Find where the given text appears and provide that cell's center as (X, Y) coordinate. 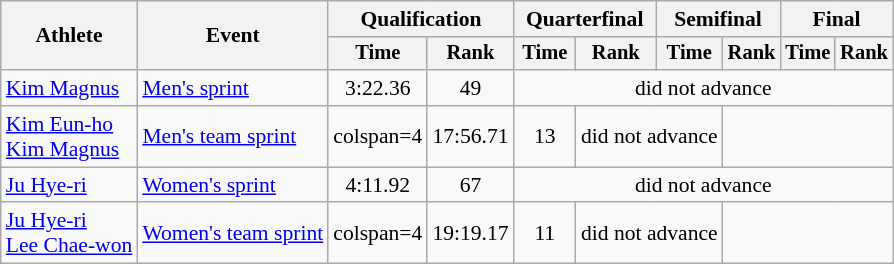
4:11.92 (378, 185)
Ju Hye-ri (70, 185)
67 (470, 185)
Women's sprint (232, 185)
Event (232, 36)
Kim Eun-hoKim Magnus (70, 136)
Kim Magnus (70, 88)
Women's team sprint (232, 234)
Semifinal (718, 19)
3:22.36 (378, 88)
Quarterfinal (585, 19)
Qualification (420, 19)
Ju Hye-riLee Chae-won (70, 234)
49 (470, 88)
Athlete (70, 36)
19:19.17 (470, 234)
13 (545, 136)
Final (836, 19)
Men's team sprint (232, 136)
11 (545, 234)
Men's sprint (232, 88)
17:56.71 (470, 136)
